Identify which cell holds the provided text, then report its (x, y) central coordinate. 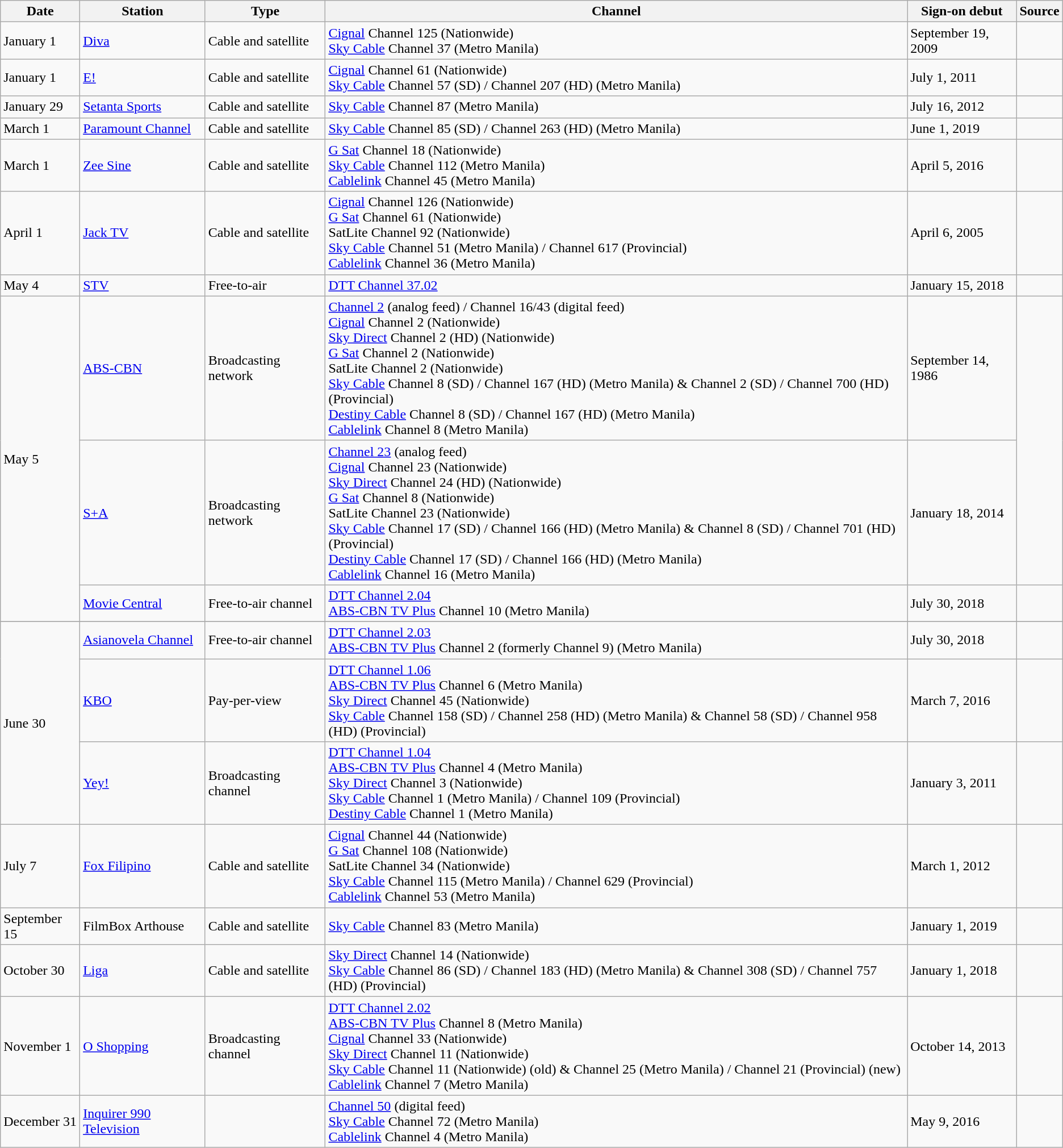
Paramount Channel (143, 128)
April 1 (40, 233)
June 30 (40, 723)
October 14, 2013 (962, 1046)
Zee Sine (143, 165)
FilmBox Arthouse (143, 926)
January 3, 2011 (962, 783)
July 7 (40, 866)
Channel 50 (digital feed)Sky Cable Channel 72 (Metro Manila)Cablelink Channel 4 (Metro Manila) (617, 1121)
Liga (143, 971)
G Sat Channel 18 (Nationwide)Sky Cable Channel 112 (Metro Manila)Cablelink Channel 45 (Metro Manila) (617, 165)
December 31 (40, 1121)
Source (1039, 11)
July 1, 2011 (962, 77)
March 1, 2012 (962, 866)
DTT Channel 2.04ABS-CBN TV Plus Channel 10 (Metro Manila) (617, 603)
Pay-per-view (265, 700)
Cignal Channel 61 (Nationwide)Sky Cable Channel 57 (SD) / Channel 207 (HD) (Metro Manila) (617, 77)
Sky Cable Channel 83 (Metro Manila) (617, 926)
ABS-CBN (143, 368)
Station (143, 11)
Sign-on debut (962, 11)
January 29 (40, 107)
Inquirer 990 Television (143, 1121)
Diva (143, 41)
September 14, 1986 (962, 368)
E! (143, 77)
April 5, 2016 (962, 165)
Cignal Channel 125 (Nationwide)Sky Cable Channel 37 (Metro Manila) (617, 41)
Sky Cable Channel 85 (SD) / Channel 263 (HD) (Metro Manila) (617, 128)
April 6, 2005 (962, 233)
January 18, 2014 (962, 512)
May 4 (40, 285)
January 1, 2018 (962, 971)
O Shopping (143, 1046)
Sky Cable Channel 87 (Metro Manila) (617, 107)
Setanta Sports (143, 107)
Jack TV (143, 233)
Movie Central (143, 603)
June 1, 2019 (962, 128)
STV (143, 285)
DTT Channel 37.02 (617, 285)
November 1 (40, 1046)
Fox Filipino (143, 866)
September 19, 2009 (962, 41)
September 15 (40, 926)
Channel (617, 11)
March 7, 2016 (962, 700)
DTT Channel 2.03ABS-CBN TV Plus Channel 2 (formerly Channel 9) (Metro Manila) (617, 640)
Date (40, 11)
S+A (143, 512)
Asianovela Channel (143, 640)
Type (265, 11)
January 1, 2019 (962, 926)
KBO (143, 700)
Sky Direct Channel 14 (Nationwide)Sky Cable Channel 86 (SD) / Channel 183 (HD) (Metro Manila) & Channel 308 (SD) / Channel 757 (HD) (Provincial) (617, 971)
May 9, 2016 (962, 1121)
May 5 (40, 459)
July 16, 2012 (962, 107)
January 15, 2018 (962, 285)
Free-to-air (265, 285)
Yey! (143, 783)
October 30 (40, 971)
